Return [X, Y] of the center of cell containing provided text 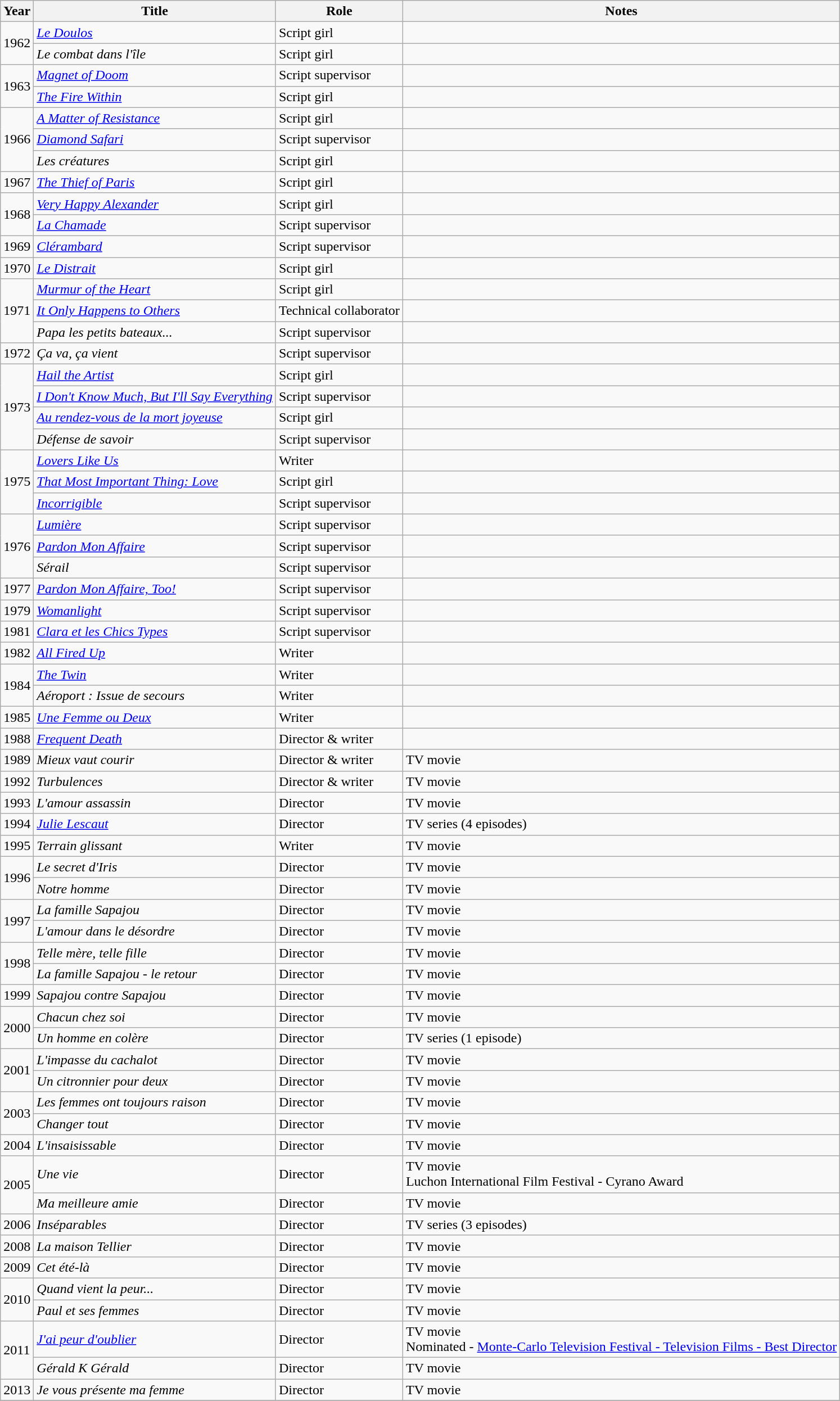
Une Femme ou Deux [155, 717]
I Don't Know Much, But I'll Say Everything [155, 396]
1995 [17, 846]
2011 [17, 1350]
TV movieNominated - Monte-Carlo Television Festival - Television Films - Best Director [621, 1339]
TV series (4 episodes) [621, 824]
Hail the Artist [155, 375]
1970 [17, 268]
Inséparables [155, 1224]
1993 [17, 803]
Un citronnier pour deux [155, 1081]
1998 [17, 964]
2005 [17, 1185]
Role [339, 11]
Le secret d'Iris [155, 867]
1977 [17, 589]
1994 [17, 824]
1962 [17, 43]
Incorrigible [155, 503]
1992 [17, 781]
Ma meilleure amie [155, 1203]
1982 [17, 653]
Telle mère, telle fille [155, 953]
Mieux vaut courir [155, 760]
L'insaisissable [155, 1145]
2001 [17, 1070]
2010 [17, 1299]
Year [17, 11]
The Twin [155, 675]
2003 [17, 1113]
Je vous présente ma femme [155, 1390]
Paul et ses femmes [155, 1310]
Les créatures [155, 161]
Aéroport : Issue de secours [155, 696]
Diamond Safari [155, 139]
Changer tout [155, 1124]
2008 [17, 1246]
Notre homme [155, 888]
1963 [17, 86]
2000 [17, 1028]
1981 [17, 632]
1999 [17, 996]
Chacun chez soi [155, 1017]
Lovers Like Us [155, 460]
Turbulences [155, 781]
1969 [17, 246]
La famille Sapajou - le retour [155, 974]
1996 [17, 878]
J'ai peur d'oublier [155, 1339]
1988 [17, 739]
Title [155, 11]
Cet été-là [155, 1267]
1971 [17, 311]
Magnet of Doom [155, 75]
Ça va, ça vient [155, 354]
Clérambard [155, 246]
Clara et les Chics Types [155, 632]
Terrain glissant [155, 846]
A Matter of Resistance [155, 118]
1979 [17, 610]
1976 [17, 546]
Very Happy Alexander [155, 204]
It Only Happens to Others [155, 311]
Pardon Mon Affaire, Too! [155, 589]
1966 [17, 139]
Au rendez-vous de la mort joyeuse [155, 418]
1997 [17, 920]
TV series (1 episode) [621, 1038]
Le Doulos [155, 33]
Quand vient la peur... [155, 1289]
1985 [17, 717]
The Thief of Paris [155, 182]
Julie Lescaut [155, 824]
Pardon Mon Affaire [155, 546]
La maison Tellier [155, 1246]
2009 [17, 1267]
Frequent Death [155, 739]
Défense de savoir [155, 439]
Womanlight [155, 610]
1967 [17, 182]
1973 [17, 407]
Papa les petits bateaux... [155, 332]
1984 [17, 685]
Une vie [155, 1174]
Gérald K Gérald [155, 1368]
TV series (3 episodes) [621, 1224]
La famille Sapajou [155, 910]
Notes [621, 11]
1972 [17, 354]
All Fired Up [155, 653]
La Chamade [155, 225]
Un homme en colère [155, 1038]
Le combat dans l'île [155, 54]
The Fire Within [155, 97]
Les femmes ont toujours raison [155, 1102]
Sapajou contre Sapajou [155, 996]
L'impasse du cachalot [155, 1060]
2004 [17, 1145]
Murmur of the Heart [155, 290]
1989 [17, 760]
Lumière [155, 525]
L'amour dans le désordre [155, 931]
L'amour assassin [155, 803]
1975 [17, 482]
Le Distrait [155, 268]
2013 [17, 1390]
1968 [17, 214]
That Most Important Thing: Love [155, 482]
2006 [17, 1224]
Technical collaborator [339, 311]
Sérail [155, 567]
TV movieLuchon International Film Festival - Cyrano Award [621, 1174]
